Return [x, y] of the center of cell containing provided text 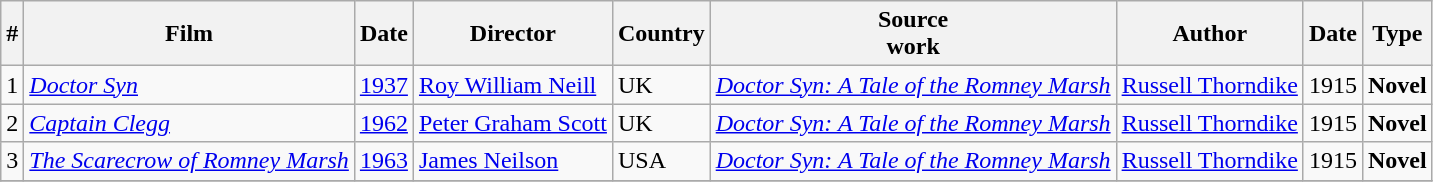
1937 [384, 85]
Country [661, 34]
Director [512, 34]
Peter Graham Scott [512, 123]
Captain Clegg [190, 123]
Doctor Syn [190, 85]
Sourcework [913, 34]
1 [12, 85]
Author [1210, 34]
Film [190, 34]
The Scarecrow of Romney Marsh [190, 161]
2 [12, 123]
Roy William Neill [512, 85]
3 [12, 161]
1963 [384, 161]
Type [1397, 34]
James Neilson [512, 161]
1962 [384, 123]
# [12, 34]
USA [661, 161]
